Scan for the cell matching the given text and deliver its (X, Y) coordinate at center. 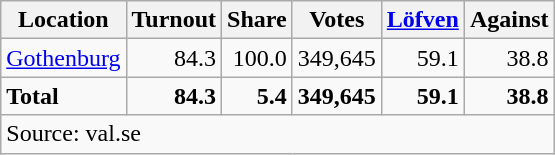
Against (509, 20)
Turnout (174, 20)
100.0 (258, 58)
Source: val.se (278, 134)
Gothenburg (64, 58)
Löfven (422, 20)
Total (64, 96)
Votes (336, 20)
Location (64, 20)
5.4 (258, 96)
Share (258, 20)
